Determine the (X, Y) coordinate at the center of the cell enclosing the given text.  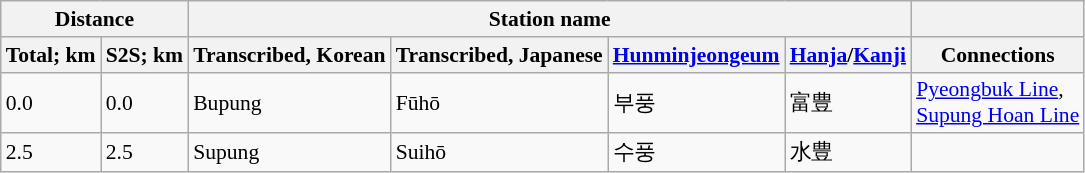
Connections (998, 55)
Hunminjeongeum (696, 55)
Distance (94, 19)
Supung (289, 154)
Fūhō (500, 102)
Transcribed, Korean (289, 55)
수풍 (696, 154)
Suihō (500, 154)
Total; km (51, 55)
S2S; km (145, 55)
Transcribed, Japanese (500, 55)
부풍 (696, 102)
Hanja/Kanji (848, 55)
水豊 (848, 154)
Station name (550, 19)
Pyeongbuk Line,Supung Hoan Line (998, 102)
富豊 (848, 102)
Bupung (289, 102)
